Return [x, y] of the center of cell containing provided text 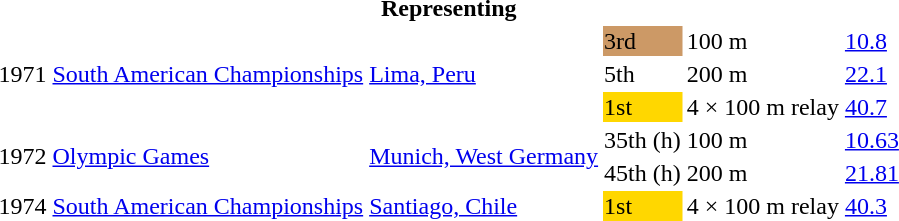
3rd [643, 41]
Lima, Peru [484, 74]
Santiago, Chile [484, 206]
5th [643, 74]
45th (h) [643, 173]
Olympic Games [208, 156]
35th (h) [643, 140]
Munich, West Germany [484, 156]
